Find where the given text appears and provide that cell's center as [x, y] coordinate. 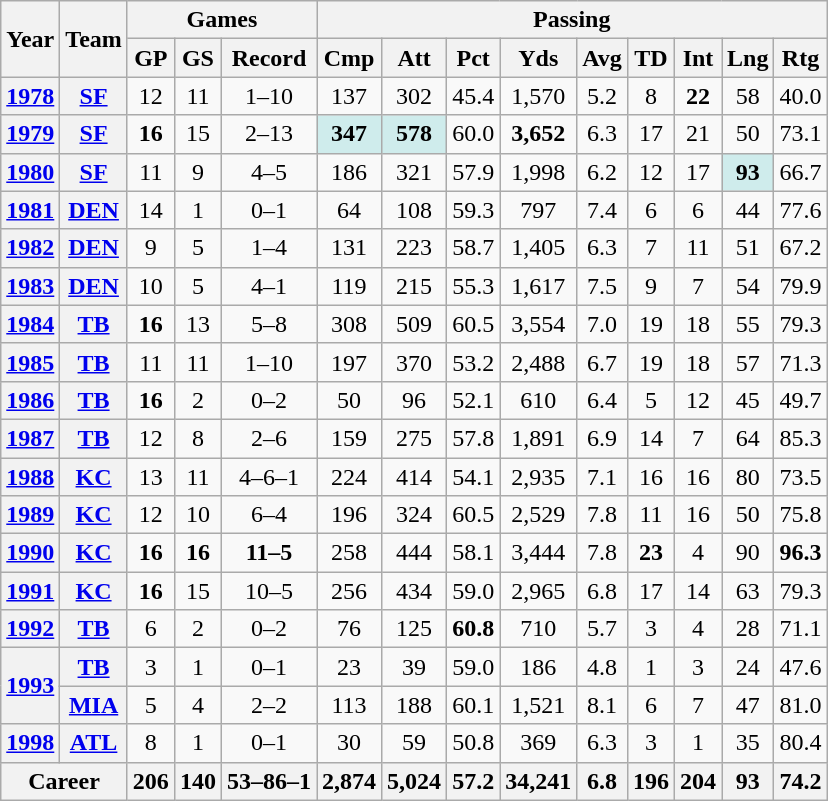
GS [198, 58]
57.2 [474, 781]
2,488 [538, 362]
797 [538, 210]
347 [350, 134]
TD [650, 58]
60.1 [474, 705]
96 [414, 400]
Lng [748, 58]
434 [414, 591]
45 [748, 400]
79.9 [800, 286]
1982 [30, 248]
140 [198, 781]
258 [350, 553]
4–6–1 [268, 477]
5.7 [602, 629]
28 [748, 629]
11–5 [268, 553]
6.9 [602, 438]
5–8 [268, 324]
59 [414, 743]
7.0 [602, 324]
73.5 [800, 477]
MIA [94, 705]
76 [350, 629]
21 [698, 134]
30 [350, 743]
1–4 [268, 248]
4–5 [268, 172]
58.7 [474, 248]
60.0 [474, 134]
113 [350, 705]
1980 [30, 172]
57.8 [474, 438]
509 [414, 324]
34,241 [538, 781]
57 [748, 362]
1,998 [538, 172]
6.7 [602, 362]
206 [150, 781]
40.0 [800, 96]
GP [150, 58]
24 [748, 667]
1984 [30, 324]
74.2 [800, 781]
1981 [30, 210]
96.3 [800, 553]
55 [748, 324]
3,652 [538, 134]
1,891 [538, 438]
77.6 [800, 210]
6.2 [602, 172]
85.3 [800, 438]
1,405 [538, 248]
73.1 [800, 134]
308 [350, 324]
49.7 [800, 400]
63 [748, 591]
58 [748, 96]
Cmp [350, 58]
324 [414, 515]
80.4 [800, 743]
197 [350, 362]
Avg [602, 58]
1998 [30, 743]
578 [414, 134]
8.1 [602, 705]
2,529 [538, 515]
2,874 [350, 781]
159 [350, 438]
2,935 [538, 477]
224 [350, 477]
223 [414, 248]
Passing [572, 20]
81.0 [800, 705]
369 [538, 743]
Att [414, 58]
1978 [30, 96]
710 [538, 629]
188 [414, 705]
275 [414, 438]
45.4 [474, 96]
1991 [30, 591]
Games [222, 20]
1979 [30, 134]
7.5 [602, 286]
7.4 [602, 210]
66.7 [800, 172]
444 [414, 553]
35 [748, 743]
55.3 [474, 286]
1986 [30, 400]
67.2 [800, 248]
47 [748, 705]
90 [748, 553]
71.1 [800, 629]
1985 [30, 362]
Pct [474, 58]
22 [698, 96]
71.3 [800, 362]
ATL [94, 743]
1983 [30, 286]
54 [748, 286]
1990 [30, 553]
3,554 [538, 324]
54.1 [474, 477]
52.1 [474, 400]
Yds [538, 58]
Int [698, 58]
119 [350, 286]
53.2 [474, 362]
137 [350, 96]
44 [748, 210]
108 [414, 210]
53–86–1 [268, 781]
51 [748, 248]
Team [94, 39]
58.1 [474, 553]
2–13 [268, 134]
10–5 [268, 591]
4–1 [268, 286]
1,617 [538, 286]
1993 [30, 686]
3,444 [538, 553]
321 [414, 172]
39 [414, 667]
60.8 [474, 629]
6.4 [602, 400]
Career [64, 781]
1,521 [538, 705]
1,570 [538, 96]
1989 [30, 515]
5,024 [414, 781]
131 [350, 248]
75.8 [800, 515]
215 [414, 286]
80 [748, 477]
302 [414, 96]
2–6 [268, 438]
125 [414, 629]
610 [538, 400]
50.8 [474, 743]
1988 [30, 477]
57.9 [474, 172]
7.1 [602, 477]
1992 [30, 629]
2,965 [538, 591]
6–4 [268, 515]
1987 [30, 438]
Rtg [800, 58]
59.3 [474, 210]
Year [30, 39]
47.6 [800, 667]
204 [698, 781]
4.8 [602, 667]
Record [268, 58]
414 [414, 477]
256 [350, 591]
370 [414, 362]
2–2 [268, 705]
5.2 [602, 96]
